Capture the cell that displays the provided text and extract its (x, y) central coordinate. 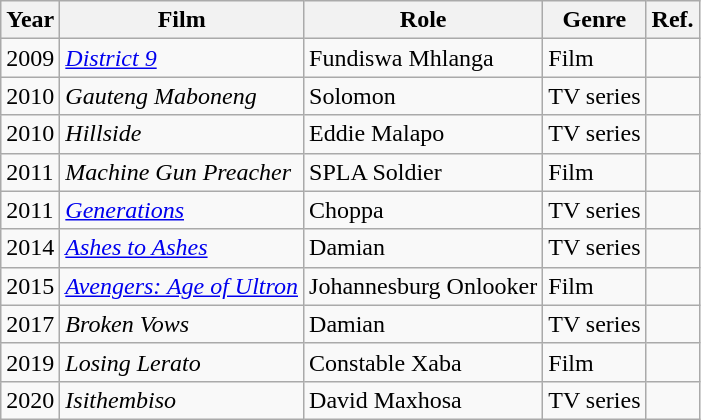
Solomon (424, 96)
Genre (594, 20)
Ref. (672, 20)
Eddie Malapo (424, 134)
Machine Gun Preacher (182, 172)
Role (424, 20)
Johannesburg Onlooker (424, 286)
Year (30, 20)
2020 (30, 400)
Losing Lerato (182, 362)
Ashes to Ashes (182, 248)
Avengers: Age of Ultron (182, 286)
2017 (30, 324)
2019 (30, 362)
2009 (30, 58)
Generations (182, 210)
Gauteng Maboneng (182, 96)
2014 (30, 248)
Choppa (424, 210)
Hillside (182, 134)
SPLA Soldier (424, 172)
District 9 (182, 58)
Broken Vows (182, 324)
Fundiswa Mhlanga (424, 58)
Constable Xaba (424, 362)
Isithembiso (182, 400)
2015 (30, 286)
David Maxhosa (424, 400)
